Return the (x, y) coordinate for the center point of the cell that contains the specified text.  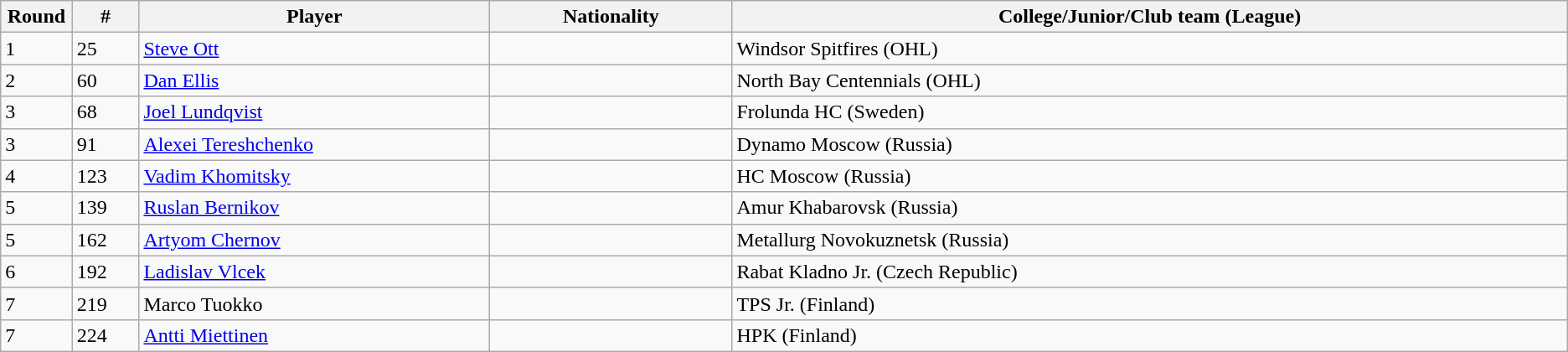
Marco Tuokko (315, 303)
North Bay Centennials (OHL) (1149, 80)
Artyom Chernov (315, 240)
4 (37, 176)
Ladislav Vlcek (315, 272)
139 (106, 208)
HC Moscow (Russia) (1149, 176)
91 (106, 144)
Nationality (611, 17)
Antti Miettinen (315, 335)
25 (106, 49)
6 (37, 272)
Alexei Tereshchenko (315, 144)
68 (106, 112)
2 (37, 80)
Joel Lundqvist (315, 112)
219 (106, 303)
Dynamo Moscow (Russia) (1149, 144)
Rabat Kladno Jr. (Czech Republic) (1149, 272)
Windsor Spitfires (OHL) (1149, 49)
Dan Ellis (315, 80)
TPS Jr. (Finland) (1149, 303)
Round (37, 17)
HPK (Finland) (1149, 335)
Amur Khabarovsk (Russia) (1149, 208)
60 (106, 80)
College/Junior/Club team (League) (1149, 17)
Metallurg Novokuznetsk (Russia) (1149, 240)
192 (106, 272)
Frolunda HC (Sweden) (1149, 112)
Vadim Khomitsky (315, 176)
Steve Ott (315, 49)
162 (106, 240)
1 (37, 49)
224 (106, 335)
Ruslan Bernikov (315, 208)
123 (106, 176)
Player (315, 17)
# (106, 17)
